From the cell containing the given text, extract its center point as [x, y] coordinate. 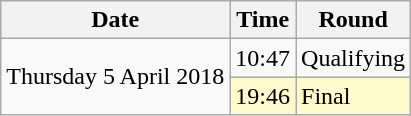
Date [116, 20]
Round [354, 20]
Time [263, 20]
Thursday 5 April 2018 [116, 77]
Qualifying [354, 58]
Final [354, 96]
10:47 [263, 58]
19:46 [263, 96]
